Extract the (X, Y) coordinate from the center of the cell holding the provided text.  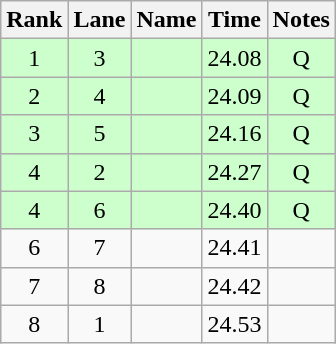
24.27 (234, 172)
24.16 (234, 134)
Rank (34, 20)
24.40 (234, 210)
24.41 (234, 248)
24.09 (234, 96)
24.08 (234, 58)
5 (100, 134)
24.53 (234, 324)
Notes (301, 20)
Name (166, 20)
Time (234, 20)
Lane (100, 20)
24.42 (234, 286)
